Extract the [X, Y] coordinate from the center of the cell holding the provided text.  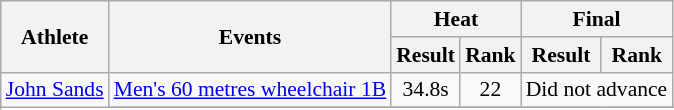
Men's 60 metres wheelchair 1B [250, 90]
Athlete [55, 36]
Events [250, 36]
22 [490, 90]
Final [597, 19]
Did not advance [597, 90]
John Sands [55, 90]
34.8s [426, 90]
Heat [456, 19]
